Search for the cell housing the specified text and yield its (X, Y) center coordinate. 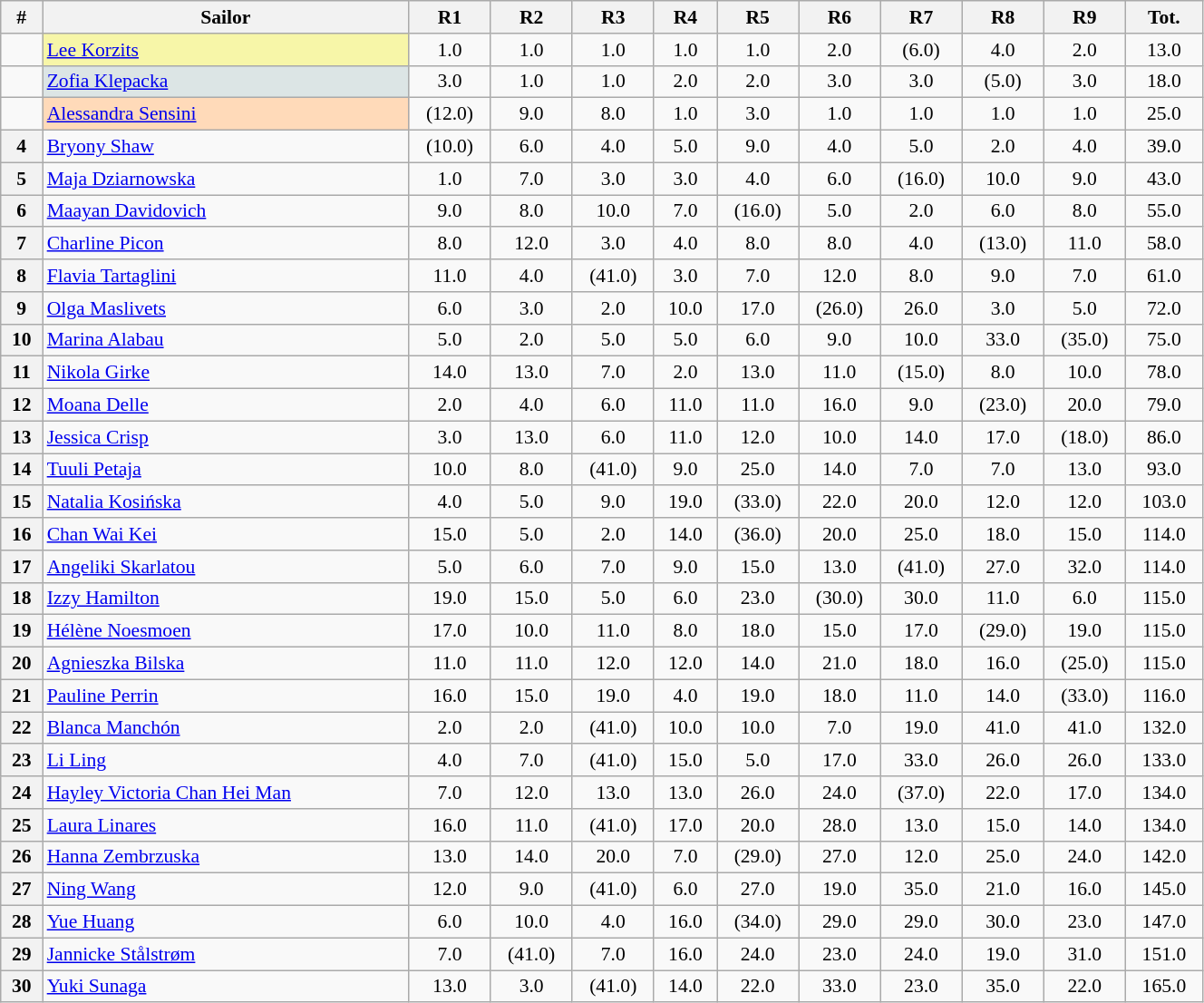
Hélène Noesmoen (226, 631)
(10.0) (450, 147)
Pauline Perrin (226, 696)
17 (22, 567)
132.0 (1164, 728)
151.0 (1164, 954)
(13.0) (1003, 244)
(18.0) (1084, 437)
R8 (1003, 17)
133.0 (1164, 761)
29 (22, 954)
15 (22, 502)
11 (22, 373)
14 (22, 470)
Sailor (226, 17)
13 (22, 437)
Yuki Sunaga (226, 987)
7 (22, 244)
Tot. (1164, 17)
21 (22, 696)
58.0 (1164, 244)
(23.0) (1003, 405)
Angeliki Skarlatou (226, 567)
43.0 (1164, 179)
(12.0) (450, 114)
(26.0) (840, 308)
23 (22, 761)
8 (22, 276)
R1 (450, 17)
5 (22, 179)
(15.0) (921, 373)
Natalia Kosińska (226, 502)
Yue Huang (226, 922)
93.0 (1164, 470)
(25.0) (1084, 664)
Lee Korzits (226, 50)
39.0 (1164, 147)
147.0 (1164, 922)
28.0 (840, 825)
(30.0) (840, 599)
Zofia Klepacka (226, 82)
19 (22, 631)
78.0 (1164, 373)
165.0 (1164, 987)
55.0 (1164, 211)
30 (22, 987)
Flavia Tartaglini (226, 276)
Olga Maslivets (226, 308)
(5.0) (1003, 82)
24 (22, 793)
Tuuli Petaja (226, 470)
R7 (921, 17)
79.0 (1164, 405)
Bryony Shaw (226, 147)
61.0 (1164, 276)
Blanca Manchón (226, 728)
Maayan Davidovich (226, 211)
31.0 (1084, 954)
20 (22, 664)
28 (22, 922)
116.0 (1164, 696)
72.0 (1164, 308)
10 (22, 340)
Marina Alabau (226, 340)
9 (22, 308)
(35.0) (1084, 340)
4 (22, 147)
86.0 (1164, 437)
Hanna Zembrzuska (226, 857)
Li Ling (226, 761)
18 (22, 599)
(6.0) (921, 50)
R4 (685, 17)
Ning Wang (226, 890)
# (22, 17)
(34.0) (758, 922)
32.0 (1084, 567)
(36.0) (758, 534)
R6 (840, 17)
16 (22, 534)
25 (22, 825)
R3 (613, 17)
26 (22, 857)
Laura Linares (226, 825)
Moana Delle (226, 405)
Maja Dziarnowska (226, 179)
145.0 (1164, 890)
R9 (1084, 17)
Izzy Hamilton (226, 599)
142.0 (1164, 857)
Jannicke Stålstrøm (226, 954)
R5 (758, 17)
103.0 (1164, 502)
Jessica Crisp (226, 437)
Charline Picon (226, 244)
R2 (531, 17)
Agnieszka Bilska (226, 664)
12 (22, 405)
75.0 (1164, 340)
Chan Wai Kei (226, 534)
Hayley Victoria Chan Hei Man (226, 793)
(37.0) (921, 793)
6 (22, 211)
27 (22, 890)
Nikola Girke (226, 373)
Alessandra Sensini (226, 114)
22 (22, 728)
